For the text-containing cell, return its midpoint in [x, y] coordinate format. 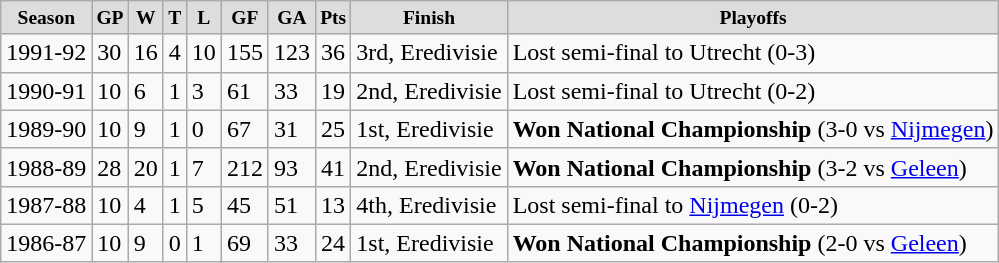
67 [244, 129]
GP [110, 18]
1986-87 [46, 243]
13 [332, 205]
3 [204, 91]
41 [332, 167]
Won National Championship (2-0 vs Geleen) [753, 243]
25 [332, 129]
28 [110, 167]
Season [46, 18]
93 [292, 167]
6 [146, 91]
36 [332, 53]
19 [332, 91]
GA [292, 18]
4th, Eredivisie [429, 205]
Playoffs [753, 18]
20 [146, 167]
3rd, Eredivisie [429, 53]
31 [292, 129]
Lost semi-final to Utrecht (0-2) [753, 91]
123 [292, 53]
16 [146, 53]
T [174, 18]
Won National Championship (3-0 vs Nijmegen) [753, 129]
212 [244, 167]
Lost semi-final to Utrecht (0-3) [753, 53]
1988-89 [46, 167]
30 [110, 53]
Finish [429, 18]
L [204, 18]
Pts [332, 18]
Won National Championship (3-2 vs Geleen) [753, 167]
Lost semi-final to Nijmegen (0-2) [753, 205]
5 [204, 205]
1991-92 [46, 53]
24 [332, 243]
1989-90 [46, 129]
7 [204, 167]
1987-88 [46, 205]
61 [244, 91]
W [146, 18]
GF [244, 18]
51 [292, 205]
69 [244, 243]
155 [244, 53]
1990-91 [46, 91]
45 [244, 205]
